Output the [x, y] coordinate of the center of the cell containing the given text.  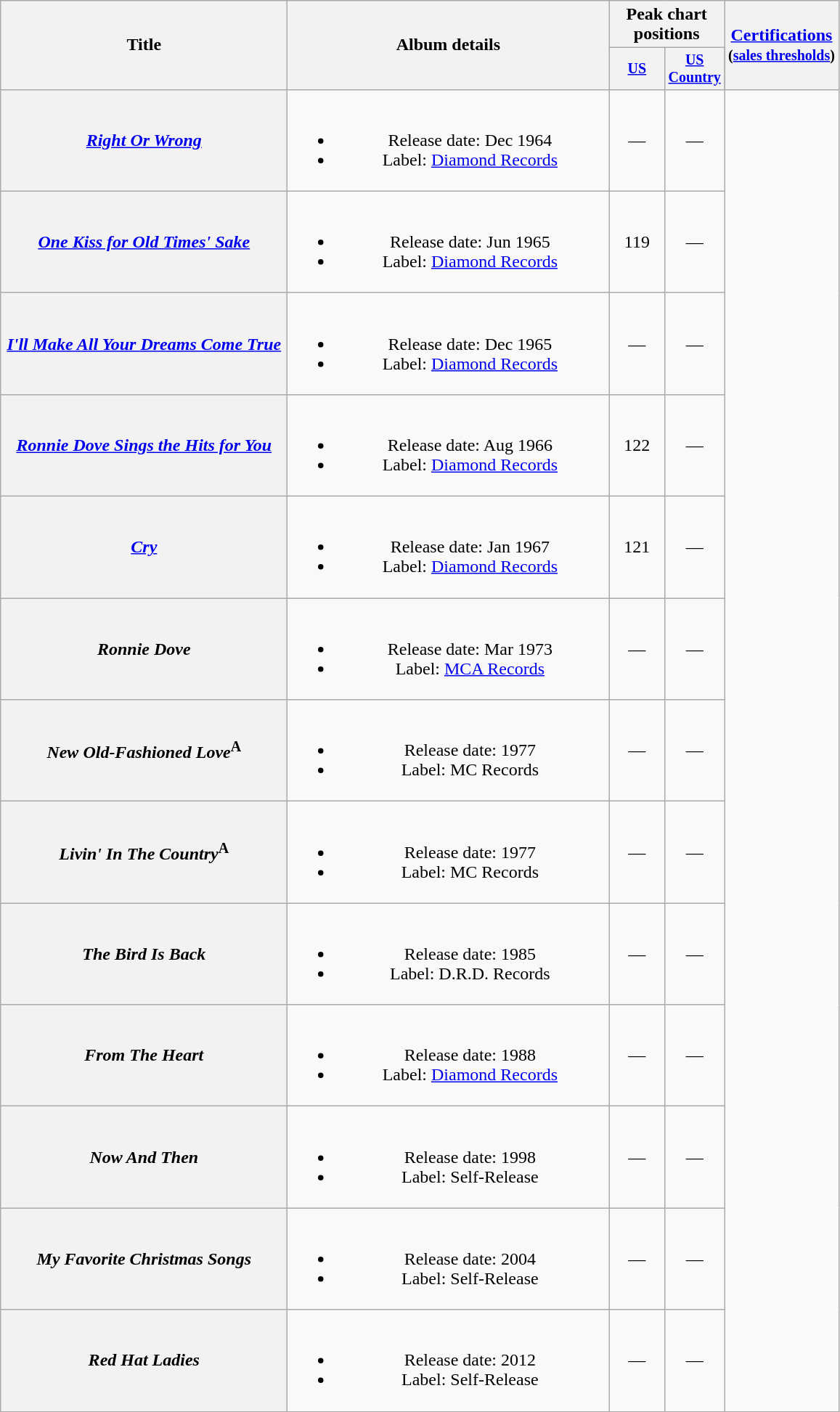
One Kiss for Old Times' Sake [144, 242]
Release date: 1998Label: Self-Release [449, 1157]
Peak chart positions [666, 25]
New Old-Fashioned LoveA [144, 751]
Right Or Wrong [144, 140]
Release date: Dec 1964Label: Diamond Records [449, 140]
From The Heart [144, 1056]
Title [144, 45]
Album details [449, 45]
Release date: Dec 1965Label: Diamond Records [449, 343]
122 [637, 445]
119 [637, 242]
Release date: 2004Label: Self-Release [449, 1259]
Ronnie Dove Sings the Hits for You [144, 445]
Release date: Mar 1973Label: MCA Records [449, 649]
Release date: Jan 1967Label: Diamond Records [449, 547]
Release date: 1985Label: D.R.D. Records [449, 954]
Cry [144, 547]
Certifications(sales thresholds) [782, 45]
US [637, 68]
Livin' In The CountryA [144, 852]
Ronnie Dove [144, 649]
I'll Make All Your Dreams Come True [144, 343]
Release date: 2012Label: Self-Release [449, 1360]
The Bird Is Back [144, 954]
My Favorite Christmas Songs [144, 1259]
Now And Then [144, 1157]
121 [637, 547]
Release date: Aug 1966Label: Diamond Records [449, 445]
Red Hat Ladies [144, 1360]
Release date: 1988Label: Diamond Records [449, 1056]
US Country [695, 68]
Release date: Jun 1965Label: Diamond Records [449, 242]
